Pinpoint the cell where the given text exists, returning its [X, Y] midpoint coordinate. 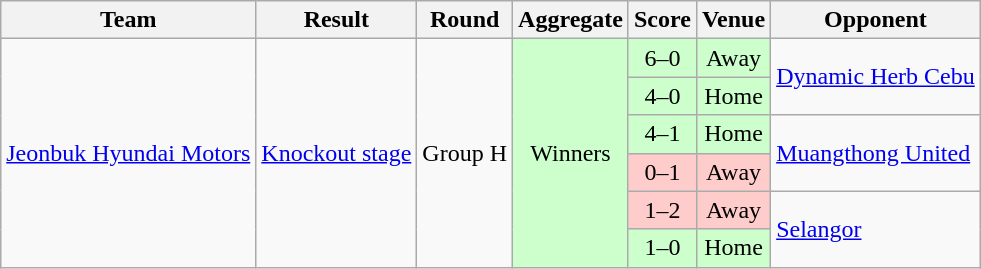
Aggregate [571, 20]
Score [662, 20]
Opponent [876, 20]
Team [128, 20]
Group H [465, 153]
Round [465, 20]
1–2 [662, 210]
4–0 [662, 96]
0–1 [662, 172]
Dynamic Herb Cebu [876, 77]
Selangor [876, 229]
Muangthong United [876, 153]
Jeonbuk Hyundai Motors [128, 153]
6–0 [662, 58]
4–1 [662, 134]
1–0 [662, 248]
Result [336, 20]
Winners [571, 153]
Venue [733, 20]
Knockout stage [336, 153]
